Output the (x, y) coordinate of the center of the cell containing the given text.  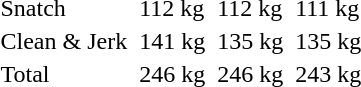
135 kg (250, 41)
141 kg (172, 41)
